Locate the cell with the specified text and output its [x, y] center coordinate. 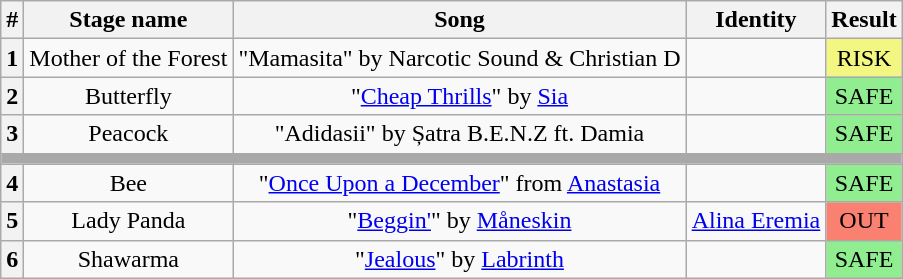
Shawarma [128, 259]
Stage name [128, 20]
Butterfly [128, 96]
Song [460, 20]
Identity [756, 20]
"Once Upon a December" from Anastasia [460, 183]
Alina Eremia [756, 221]
Peacock [128, 134]
"Beggin'" by Måneskin [460, 221]
OUT [864, 221]
Result [864, 20]
"Adidasii" by Șatra B.E.N.Z ft. Damia [460, 134]
Mother of the Forest [128, 58]
RISK [864, 58]
3 [12, 134]
"Jealous" by Labrinth [460, 259]
5 [12, 221]
"Cheap Thrills" by Sia [460, 96]
Lady Panda [128, 221]
"Mamasita" by Narcotic Sound & Christian D [460, 58]
2 [12, 96]
# [12, 20]
Bee [128, 183]
1 [12, 58]
6 [12, 259]
4 [12, 183]
